Detect which cell encompasses the target text, then output its [x, y] center coordinate. 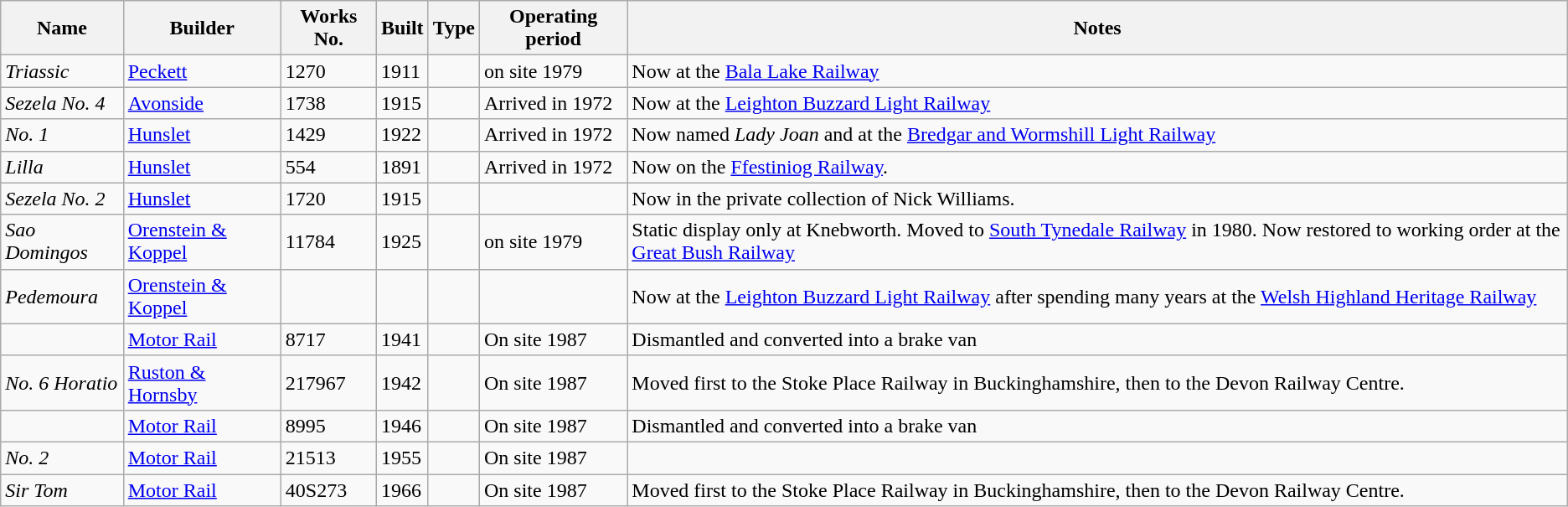
Now at the Bala Lake Railway [1097, 71]
11784 [328, 241]
1270 [328, 71]
1925 [402, 241]
Built [402, 28]
8995 [328, 426]
21513 [328, 458]
1738 [328, 103]
Now at the Leighton Buzzard Light Railway after spending many years at the Welsh Highland Heritage Railway [1097, 297]
Type [454, 28]
Notes [1097, 28]
Now named Lady Joan and at the Bredgar and Wormshill Light Railway [1097, 135]
Operating period [553, 28]
Builder [202, 28]
1911 [402, 71]
Peckett [202, 71]
Now in the private collection of Nick Williams. [1097, 199]
Sezela No. 2 [62, 199]
Lilla [62, 167]
Triassic [62, 71]
Avonside [202, 103]
217967 [328, 382]
1966 [402, 490]
1429 [328, 135]
Static display only at Knebworth. Moved to South Tynedale Railway in 1980. Now restored to working order at the Great Bush Railway [1097, 241]
Ruston & Hornsby [202, 382]
No. 2 [62, 458]
No. 1 [62, 135]
1891 [402, 167]
Name [62, 28]
40S273 [328, 490]
Sezela No. 4 [62, 103]
Now on the Ffestiniog Railway. [1097, 167]
1922 [402, 135]
No. 6 Horatio [62, 382]
1942 [402, 382]
Sao Domingos [62, 241]
Sir Tom [62, 490]
8717 [328, 339]
Pedemoura [62, 297]
1946 [402, 426]
1955 [402, 458]
1941 [402, 339]
Now at the Leighton Buzzard Light Railway [1097, 103]
554 [328, 167]
1720 [328, 199]
Works No. [328, 28]
